Identify which cell holds the provided text, then report its (x, y) central coordinate. 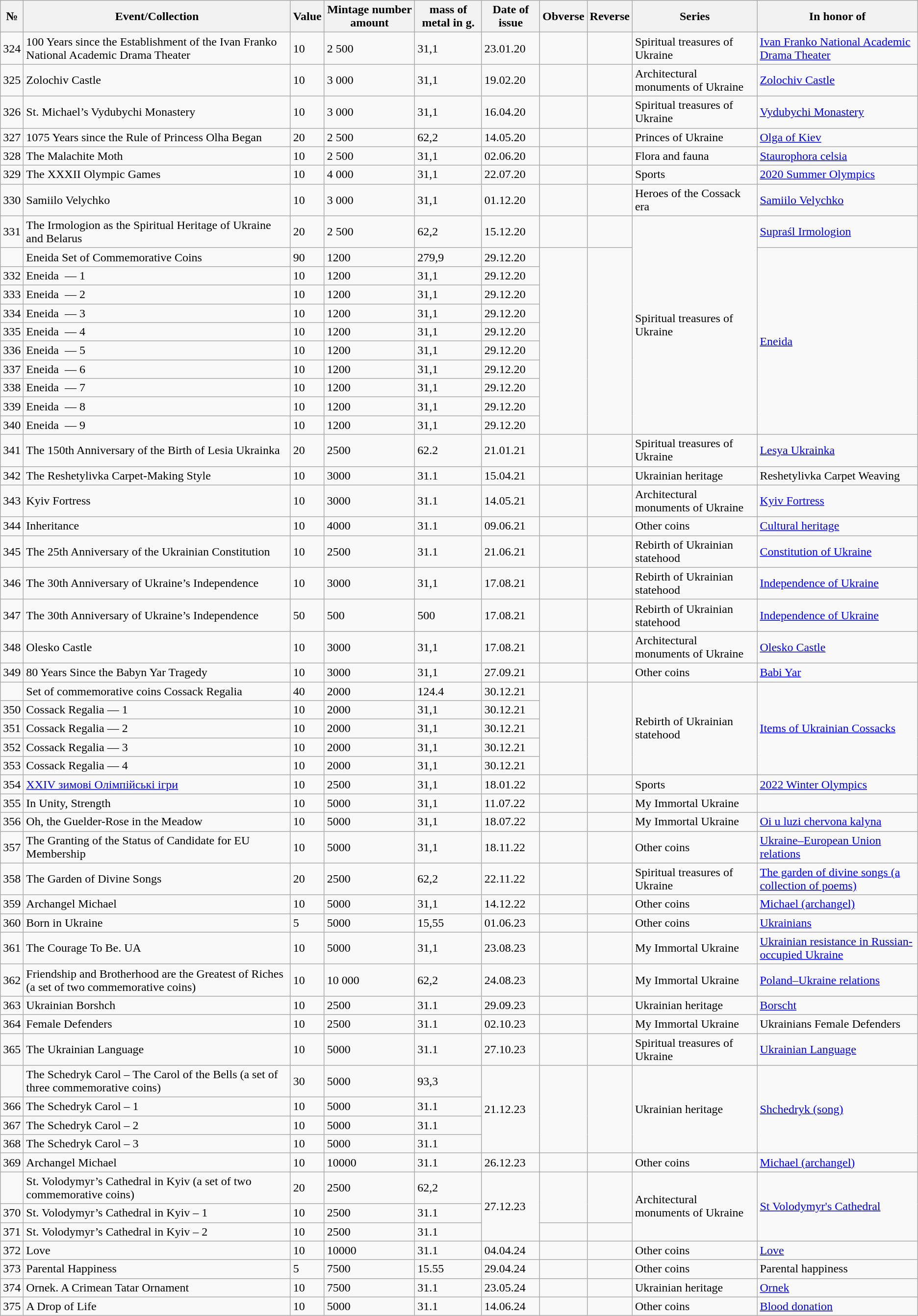
11.07.22 (510, 803)
375 (12, 1306)
369 (12, 1163)
19.02.20 (510, 80)
Vydubychi Monastery (838, 112)
Cossack Regalia — 2 (157, 729)
350 (12, 710)
Inheritance (157, 526)
18.11.22 (510, 847)
357 (12, 847)
358 (12, 879)
Event/Collection (157, 17)
347 (12, 615)
mass of metal in g. (448, 17)
363 (12, 1005)
The 25th Anniversary of the Ukrainian Constitution (157, 551)
Parental happiness (838, 1269)
№ (12, 17)
30 (307, 1082)
Eneida — 7 (157, 388)
40 (307, 691)
Value (307, 17)
Constitution of Ukraine (838, 551)
The Schedryk Carol – 3 (157, 1144)
27.09.21 (510, 672)
342 (12, 476)
Obverse (563, 17)
Female Defenders (157, 1024)
St. Volodymyr’s Cathedral in Kyiv – 2 (157, 1232)
Ivan Franko National Academic Drama Theater (838, 48)
04.04.24 (510, 1250)
A Drop of Life (157, 1306)
Eneida (838, 341)
Set of commemorative coins Cossack Regalia (157, 691)
St. Michael’s Vydubychi Monastery (157, 112)
366 (12, 1107)
355 (12, 803)
62.2 (448, 450)
23.01.20 (510, 48)
The ХХXІІ Olympic Games (157, 175)
4 000 (370, 175)
Parental Happiness (157, 1269)
The Schedryk Carol – The Carol of the Bells (a set of three commemorative coins) (157, 1082)
364 (12, 1024)
340 (12, 425)
Born in Ukraine (157, 923)
18.07.22 (510, 822)
362 (12, 980)
02.06.20 (510, 156)
15.04.21 (510, 476)
2022 Winter Olympics (838, 785)
Oh, the Guelder-Rose in the Meadow (157, 822)
01.06.23 (510, 923)
330 (12, 200)
365 (12, 1049)
Ukrainian Language (838, 1049)
4000 (370, 526)
Eneida Set of Commemorative Coins (157, 257)
93,3 (448, 1082)
23.05.24 (510, 1288)
Eneida — 1 (157, 276)
Ukrainian Borshch (157, 1005)
Ornek (838, 1288)
10 000 (370, 980)
339 (12, 406)
336 (12, 351)
338 (12, 388)
353 (12, 766)
27.12.23 (510, 1206)
Shchedryk (song) (838, 1109)
09.06.21 (510, 526)
100 Years since the Establishment of the Ivan Franko National Academic Drama Theater (157, 48)
Ornek. A Crimean Tatar Ornament (157, 1288)
XXIV зимові Олімпійські ігри (157, 785)
Eneida — 4 (157, 332)
Cossack Regalia — 3 (157, 747)
1075 Years since the Rule of Princess Olha Began (157, 137)
Cultural heritage (838, 526)
359 (12, 904)
Items of Ukrainian Cossacks (838, 728)
356 (12, 822)
Olga of Kiev (838, 137)
2020 Summer Olympics (838, 175)
Ukrainian resistance in Russian-occupied Ukraine (838, 948)
352 (12, 747)
16.04.20 (510, 112)
332 (12, 276)
26.12.23 (510, 1163)
351 (12, 729)
The Malachite Moth (157, 156)
328 (12, 156)
St Volodymyr's Cathedral (838, 1206)
24.08.23 (510, 980)
14.05.20 (510, 137)
29.09.23 (510, 1005)
326 (12, 112)
27.10.23 (510, 1049)
331 (12, 231)
Reshetylivka Carpet Weaving (838, 476)
The garden of divine songs (a collection of poems) (838, 879)
Eneida — 2 (157, 294)
15,55 (448, 923)
348 (12, 647)
341 (12, 450)
The 150th Anniversary of the Birth of Lesia Ukrainka (157, 450)
333 (12, 294)
The Schedryk Carol – 2 (157, 1125)
Friendship and Brotherhood are the Greatest of Riches (a set of two commemorative coins) (157, 980)
14.06.24 (510, 1306)
367 (12, 1125)
279,9 (448, 257)
Blood donation (838, 1306)
Ukrainians (838, 923)
Princes of Ukraine (694, 137)
Eneida — 3 (157, 313)
Borscht (838, 1005)
02.10.23 (510, 1024)
50 (307, 615)
15.12.20 (510, 231)
324 (12, 48)
80 Years Since the Babyn Yar Tragedy (157, 672)
Heroes of the Cossack era (694, 200)
Lesya Ukrainka (838, 450)
21.01.21 (510, 450)
346 (12, 583)
14.05.21 (510, 501)
Staurophora celsia (838, 156)
343 (12, 501)
Poland–Ukraine relations (838, 980)
Babi Yar (838, 672)
St. Volodymyr’s Cathedral in Kyiv (a set of two commemorative coins) (157, 1188)
372 (12, 1250)
21.06.21 (510, 551)
In honor of (838, 17)
344 (12, 526)
Eneida — 9 (157, 425)
Eneida — 5 (157, 351)
The Courage To Be. UA (157, 948)
361 (12, 948)
329 (12, 175)
354 (12, 785)
Oi u luzi chervona kalyna (838, 822)
The Ukrainian Language (157, 1049)
Cossack Regalia — 1 (157, 710)
Supraśl Irmologion (838, 231)
368 (12, 1144)
325 (12, 80)
Mintage number amount (370, 17)
124.4 (448, 691)
345 (12, 551)
371 (12, 1232)
373 (12, 1269)
Series (694, 17)
22.11.22 (510, 879)
18.01.22 (510, 785)
Date of issue (510, 17)
The Schedryk Carol – 1 (157, 1107)
The Granting of the Status of Candidate for EU Membership (157, 847)
14.12.22 (510, 904)
370 (12, 1213)
Eneida — 6 (157, 369)
01.12.20 (510, 200)
327 (12, 137)
90 (307, 257)
334 (12, 313)
23.08.23 (510, 948)
The Garden of Divine Songs (157, 879)
349 (12, 672)
St. Volodymyr’s Cathedral in Kyiv – 1 (157, 1213)
The Irmologion as the Spiritual Heritage of Ukraine and Belarus (157, 231)
360 (12, 923)
337 (12, 369)
335 (12, 332)
Ukraine–European Union relations (838, 847)
21.12.23 (510, 1109)
Reverse (610, 17)
Cossack Regalia — 4 (157, 766)
Flora and fauna (694, 156)
29.04.24 (510, 1269)
In Unity, Strength (157, 803)
22.07.20 (510, 175)
374 (12, 1288)
The Reshetylivka Carpet-Making Style (157, 476)
15.55 (448, 1269)
Ukrainians Female Defenders (838, 1024)
Eneida — 8 (157, 406)
